Output the (x, y) coordinate of the center of the cell containing the given text.  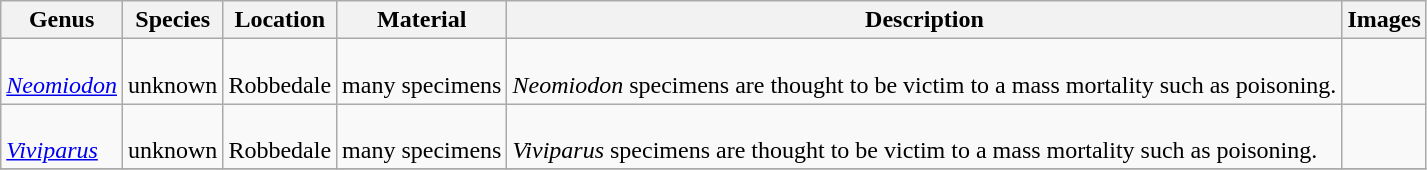
Images (1384, 20)
Genus (62, 20)
Viviparus (62, 136)
Neomiodon (62, 72)
Material (422, 20)
Neomiodon specimens are thought to be victim to a mass mortality such as poisoning. (924, 72)
Viviparus specimens are thought to be victim to a mass mortality such as poisoning. (924, 136)
Species (172, 20)
Description (924, 20)
Location (280, 20)
